Identify which cell holds the provided text, then report its [x, y] central coordinate. 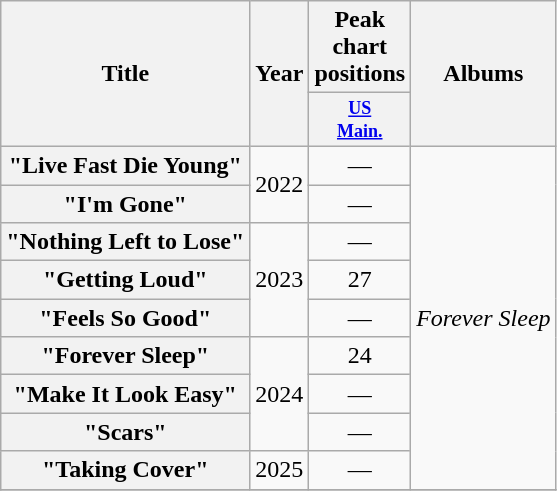
Title [126, 74]
"Live Fast Die Young" [126, 165]
"Scars" [126, 432]
Year [280, 74]
Albums [484, 74]
"Nothing Left to Lose" [126, 242]
27 [360, 280]
"I'm Gone" [126, 204]
Forever Sleep [484, 318]
"Feels So Good" [126, 318]
"Taking Cover" [126, 470]
2024 [280, 394]
2022 [280, 184]
"Forever Sleep" [126, 356]
2025 [280, 470]
2023 [280, 280]
USMain. [360, 120]
Peak chart positions [360, 47]
"Getting Loud" [126, 280]
24 [360, 356]
"Make It Look Easy" [126, 394]
